Detect which cell encompasses the target text, then output its [x, y] center coordinate. 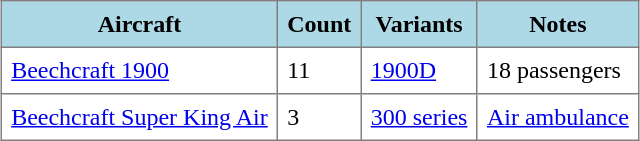
Notes [558, 24]
Variants [419, 24]
18 passengers [558, 70]
11 [319, 70]
Aircraft [139, 24]
1900D [419, 70]
Count [319, 24]
Beechcraft 1900 [139, 70]
Beechcraft Super King Air [139, 117]
300 series [419, 117]
3 [319, 117]
Air ambulance [558, 117]
